Extract the [x, y] coordinate from the center of the cell holding the provided text.  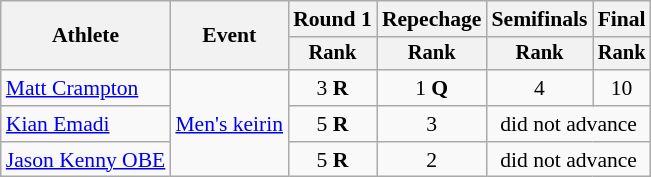
Men's keirin [229, 124]
10 [622, 88]
Round 1 [332, 19]
3 [432, 124]
Kian Emadi [86, 124]
Semifinals [539, 19]
5 R [332, 124]
Repechage [432, 19]
Athlete [86, 36]
Final [622, 19]
3 R [332, 88]
4 [539, 88]
1 Q [432, 88]
did not advance [568, 124]
Matt Crampton [86, 88]
Event [229, 36]
